For the text-containing cell, return its midpoint in [x, y] coordinate format. 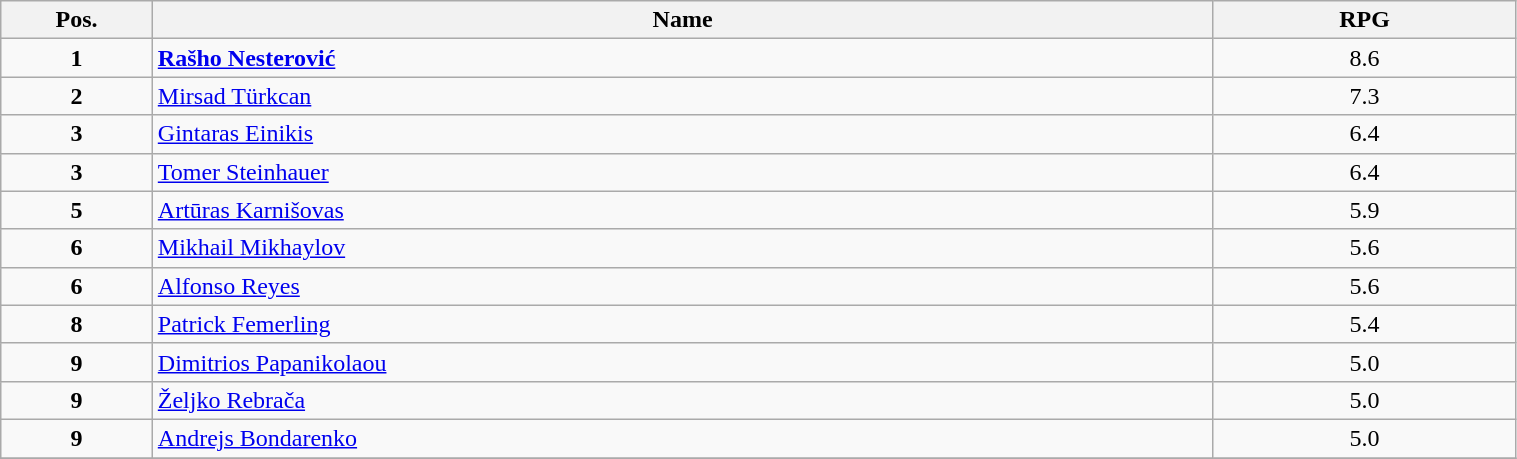
8.6 [1364, 58]
Gintaras Einikis [682, 134]
RPG [1364, 20]
Name [682, 20]
Andrejs Bondarenko [682, 438]
Pos. [77, 20]
Artūras Karnišovas [682, 210]
8 [77, 324]
7.3 [1364, 96]
1 [77, 58]
5.4 [1364, 324]
Tomer Steinhauer [682, 172]
Željko Rebrača [682, 400]
5.9 [1364, 210]
Rašho Nesterović [682, 58]
5 [77, 210]
Mirsad Türkcan [682, 96]
Dimitrios Papanikolaou [682, 362]
Alfonso Reyes [682, 286]
2 [77, 96]
Patrick Femerling [682, 324]
Mikhail Mikhaylov [682, 248]
